Detect which cell encompasses the target text, then output its (X, Y) center coordinate. 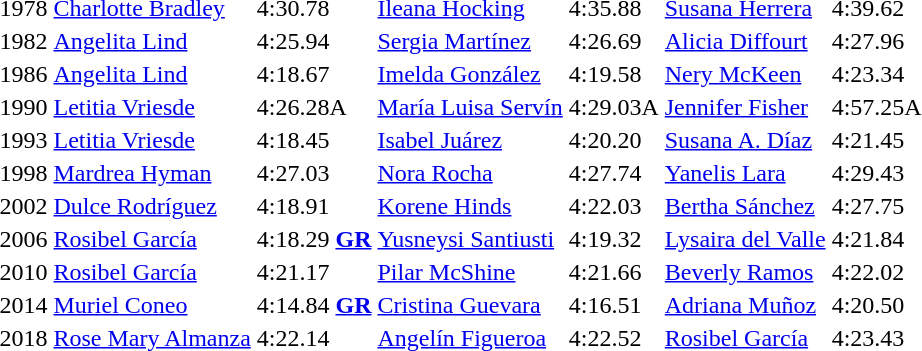
Jennifer Fisher (745, 107)
4:21.17 (314, 272)
Isabel Juárez (470, 140)
Imelda González (470, 74)
Mardrea Hyman (152, 173)
4:18.45 (314, 140)
4:22.03 (614, 206)
4:19.32 (614, 239)
Nora Rocha (470, 173)
Sergia Martínez (470, 41)
Dulce Rodríguez (152, 206)
Nery McKeen (745, 74)
4:25.94 (314, 41)
4:27.74 (614, 173)
4:18.91 (314, 206)
4:18.29 GR (314, 239)
Susana A. Díaz (745, 140)
4:16.51 (614, 305)
Alicia Diffourt (745, 41)
4:29.03A (614, 107)
Cristina Guevara (470, 305)
4:20.20 (614, 140)
4:26.69 (614, 41)
4:27.03 (314, 173)
4:14.84 GR (314, 305)
Korene Hinds (470, 206)
Yusneysi Santiusti (470, 239)
4:19.58 (614, 74)
Lysaira del Valle (745, 239)
Yanelis Lara (745, 173)
Muriel Coneo (152, 305)
Pilar McShine (470, 272)
4:26.28A (314, 107)
Beverly Ramos (745, 272)
Adriana Muñoz (745, 305)
María Luisa Servín (470, 107)
Bertha Sánchez (745, 206)
4:21.66 (614, 272)
4:18.67 (314, 74)
